Extract the (x, y) coordinate from the center of the cell holding the provided text.  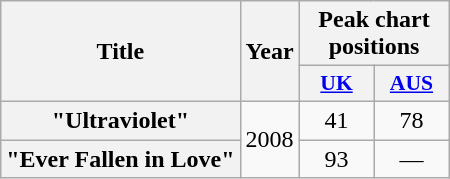
AUS (412, 84)
"Ever Fallen in Love" (120, 159)
Title (120, 52)
2008 (270, 139)
78 (412, 120)
Year (270, 52)
— (412, 159)
"Ultraviolet" (120, 120)
UK (336, 84)
41 (336, 120)
93 (336, 159)
Peak chart positions (374, 34)
